Locate the cell with the specified text and output its (X, Y) center coordinate. 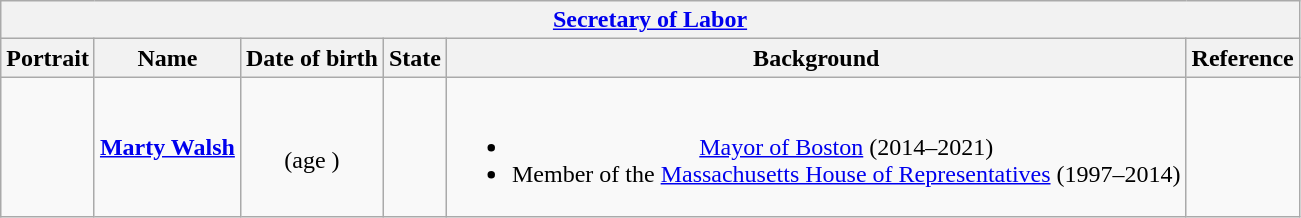
Date of birth (312, 58)
Name (167, 58)
Marty Walsh (167, 147)
(age ) (312, 147)
Reference (1242, 58)
Background (816, 58)
State (414, 58)
Secretary of Labor (650, 20)
Mayor of Boston (2014–2021)Member of the Massachusetts House of Representatives (1997–2014) (816, 147)
Portrait (48, 58)
